Determine the [x, y] coordinate at the center of the cell enclosing the given text.  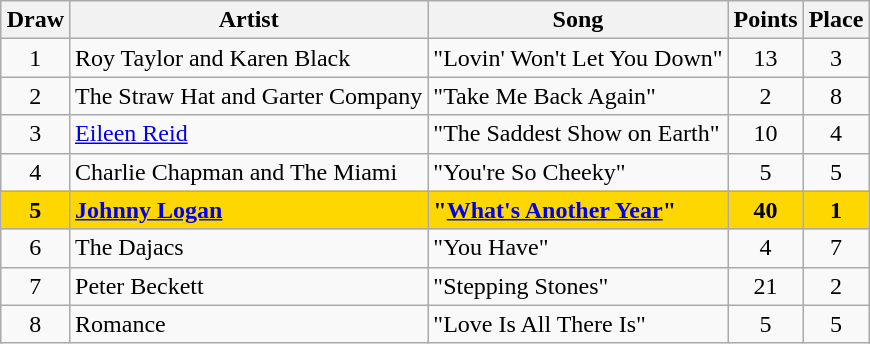
Johnny Logan [249, 210]
"Take Me Back Again" [578, 96]
The Straw Hat and Garter Company [249, 96]
"The Saddest Show on Earth" [578, 134]
The Dajacs [249, 248]
Peter Beckett [249, 286]
Points [766, 20]
Song [578, 20]
10 [766, 134]
"You Have" [578, 248]
Charlie Chapman and The Miami [249, 172]
13 [766, 58]
"Stepping Stones" [578, 286]
Eileen Reid [249, 134]
Draw [35, 20]
"You're So Cheeky" [578, 172]
6 [35, 248]
40 [766, 210]
"Lovin' Won't Let You Down" [578, 58]
21 [766, 286]
Romance [249, 324]
Artist [249, 20]
"What's Another Year" [578, 210]
Roy Taylor and Karen Black [249, 58]
Place [836, 20]
"Love Is All There Is" [578, 324]
